Return the (X, Y) coordinate for the center point of the cell that contains the specified text.  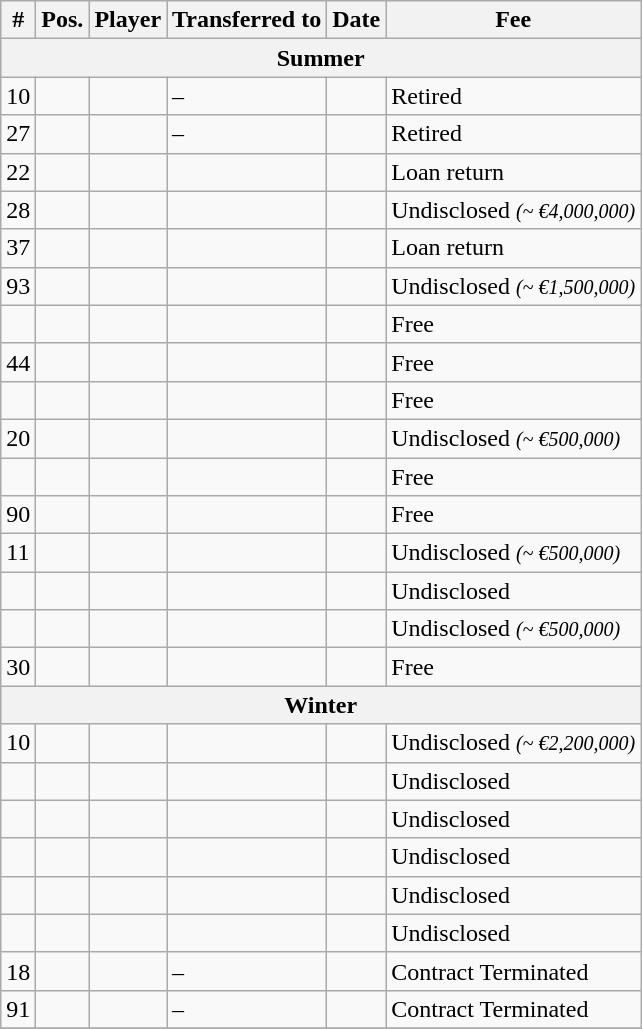
Date (356, 20)
Undisclosed (~ €2,200,000) (514, 743)
90 (18, 515)
Transferred to (247, 20)
Undisclosed (~ €1,500,000) (514, 286)
30 (18, 667)
Pos. (62, 20)
Summer (321, 58)
18 (18, 971)
37 (18, 248)
22 (18, 172)
# (18, 20)
Player (128, 20)
44 (18, 362)
11 (18, 553)
28 (18, 210)
93 (18, 286)
Winter (321, 705)
27 (18, 134)
91 (18, 1009)
Undisclosed (~ €4,000,000) (514, 210)
20 (18, 438)
Fee (514, 20)
